Identify which cell holds the provided text, then report its (X, Y) central coordinate. 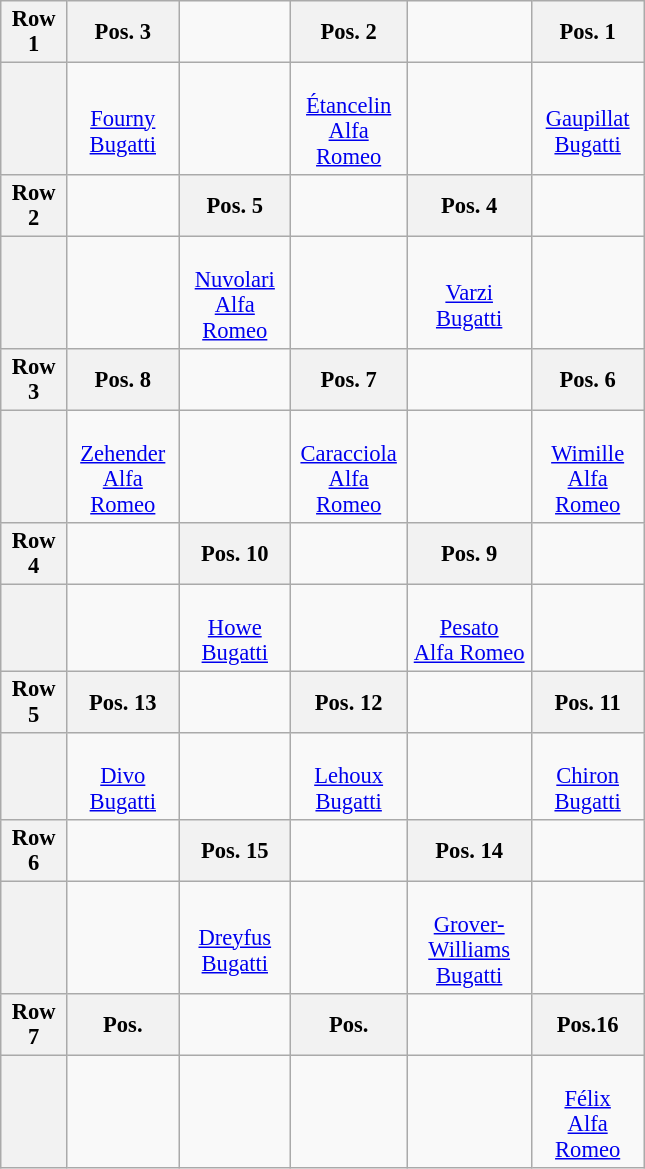
LehouxBugatti (348, 776)
Pos. 7 (348, 380)
Pos. 2 (348, 32)
Pos. 3 (122, 32)
DreyfusBugatti (234, 937)
Row 3 (34, 380)
Row 5 (34, 702)
ZehenderAlfa Romeo (122, 466)
Pos. 14 (469, 851)
Pos. 12 (348, 702)
WimilleAlfa Romeo (587, 466)
Pos. 13 (122, 702)
Pos. 11 (587, 702)
Pos. 6 (587, 380)
Pos. 4 (469, 206)
ChironBugatti (587, 776)
VarziBugatti (469, 292)
Pos. 15 (234, 851)
Row 1 (34, 32)
Pos. 1 (587, 32)
Row 6 (34, 851)
Pos. 5 (234, 206)
DivoBugatti (122, 776)
Pos. 8 (122, 380)
HoweBugatti (234, 628)
Pos.16 (587, 1025)
FélixAlfa Romeo (587, 1111)
Row 4 (34, 554)
GaupillatBugatti (587, 118)
Row 2 (34, 206)
CaracciolaAlfa Romeo (348, 466)
NuvolariAlfa Romeo (234, 292)
Grover-WilliamsBugatti (469, 937)
Pos. 10 (234, 554)
ÉtancelinAlfa Romeo (348, 118)
FournyBugatti (122, 118)
Pos. 9 (469, 554)
PesatoAlfa Romeo (469, 628)
Row 7 (34, 1025)
